Identify which cell holds the provided text, then report its [x, y] central coordinate. 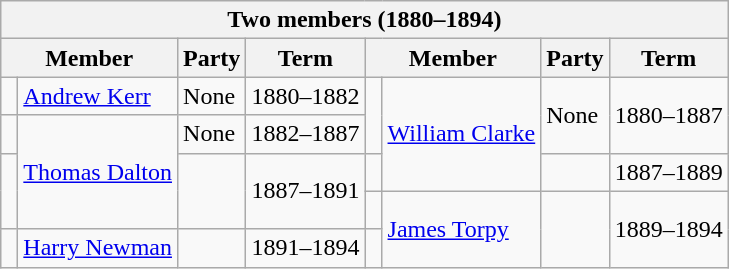
1880–1882 [306, 96]
Harry Newman [98, 248]
1880–1887 [668, 115]
1887–1891 [306, 191]
Thomas Dalton [98, 172]
1887–1889 [668, 172]
Two members (1880–1894) [364, 20]
1891–1894 [306, 248]
1889–1894 [668, 229]
Andrew Kerr [98, 96]
James Torpy [462, 229]
William Clarke [462, 134]
1882–1887 [306, 134]
